Scan for the cell matching the given text and deliver its [x, y] coordinate at center. 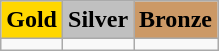
Bronze [176, 20]
Silver [98, 20]
Gold [32, 20]
